Provide the [x, y] coordinate of the cell's center where the given text is located.  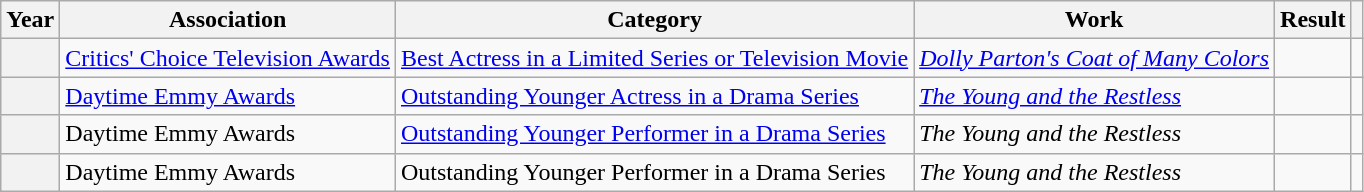
Dolly Parton's Coat of Many Colors [1094, 58]
Best Actress in a Limited Series or Television Movie [654, 58]
Association [228, 20]
Year [30, 20]
Result [1313, 20]
Work [1094, 20]
Critics' Choice Television Awards [228, 58]
Category [654, 20]
Outstanding Younger Actress in a Drama Series [654, 96]
